Search for the cell housing the specified text and yield its (x, y) center coordinate. 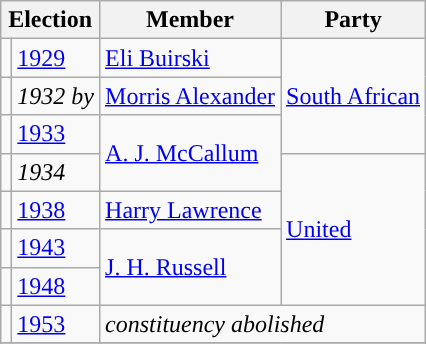
1953 (56, 324)
1943 (56, 248)
Morris Alexander (190, 96)
Eli Buirski (190, 58)
1933 (56, 134)
Election (50, 20)
Member (190, 20)
1929 (56, 58)
South African (354, 96)
1948 (56, 286)
1934 (56, 172)
Harry Lawrence (190, 210)
1932 by (56, 96)
constituency abolished (263, 324)
A. J. McCallum (190, 153)
Party (354, 20)
United (354, 229)
J. H. Russell (190, 267)
1938 (56, 210)
